Detect which cell encompasses the target text, then output its [x, y] center coordinate. 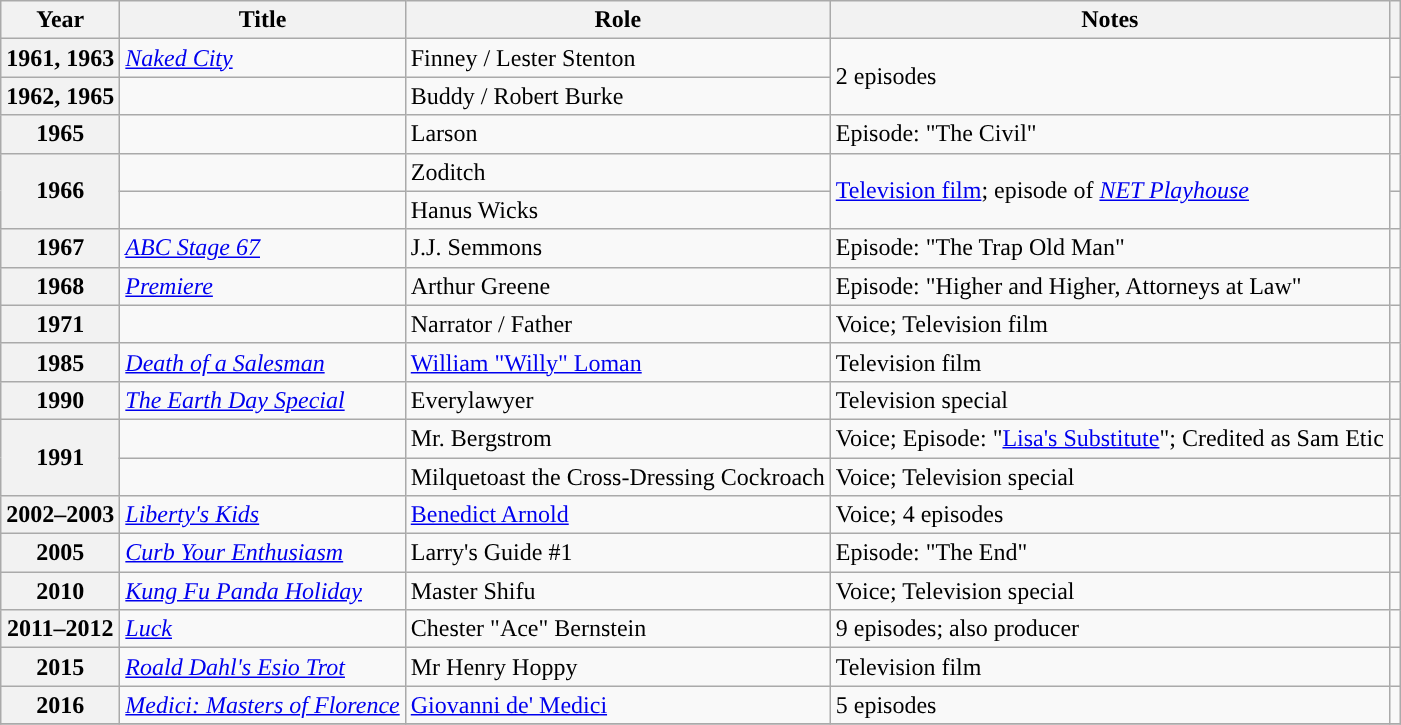
Zoditch [618, 172]
1962, 1965 [60, 96]
2011–2012 [60, 629]
Larry's Guide #1 [618, 553]
Television special [1110, 400]
2010 [60, 591]
Hanus Wicks [618, 210]
Buddy / Robert Burke [618, 96]
Year [60, 20]
The Earth Day Special [262, 400]
J.J. Semmons [618, 248]
1968 [60, 286]
1966 [60, 191]
Episode: "The Civil" [1110, 134]
1971 [60, 324]
Notes [1110, 20]
Voice; 4 episodes [1110, 515]
1991 [60, 457]
Role [618, 20]
1990 [60, 400]
1967 [60, 248]
Kung Fu Panda Holiday [262, 591]
Milquetoast the Cross-Dressing Cockroach [618, 477]
Benedict Arnold [618, 515]
2015 [60, 667]
Title [262, 20]
William "Willy" Loman [618, 362]
Television film; episode of NET Playhouse [1110, 191]
Giovanni de' Medici [618, 705]
Medici: Masters of Florence [262, 705]
Finney / Lester Stenton [618, 58]
Episode: "Higher and Higher, Attorneys at Law" [1110, 286]
Chester "Ace" Bernstein [618, 629]
Voice; Television film [1110, 324]
Larson [618, 134]
1965 [60, 134]
1985 [60, 362]
Narrator / Father [618, 324]
Curb Your Enthusiasm [262, 553]
1961, 1963 [60, 58]
Voice; Episode: "Lisa's Substitute"; Credited as Sam Etic [1110, 438]
Everylawyer [618, 400]
Episode: "The Trap Old Man" [1110, 248]
Luck [262, 629]
Mr. Bergstrom [618, 438]
2016 [60, 705]
2005 [60, 553]
Roald Dahl's Esio Trot [262, 667]
Naked City [262, 58]
Episode: "The End" [1110, 553]
Mr Henry Hoppy [618, 667]
Premiere [262, 286]
2 episodes [1110, 77]
Master Shifu [618, 591]
9 episodes; also producer [1110, 629]
5 episodes [1110, 705]
Liberty's Kids [262, 515]
ABC Stage 67 [262, 248]
2002–2003 [60, 515]
Arthur Greene [618, 286]
Death of a Salesman [262, 362]
